For the text-containing cell, return its midpoint in [x, y] coordinate format. 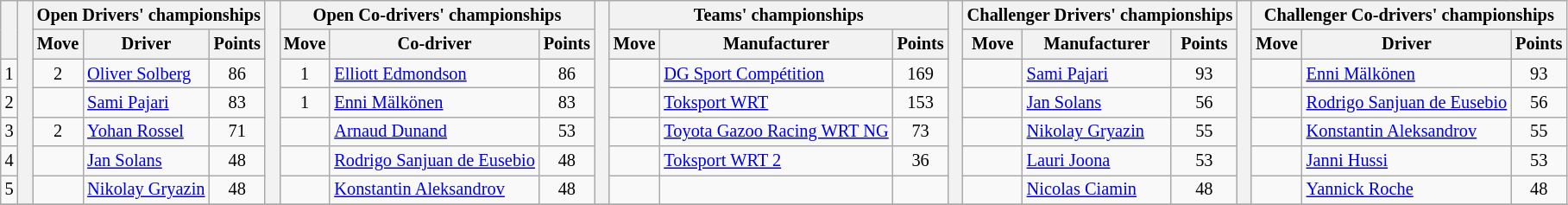
Toyota Gazoo Racing WRT NG [776, 131]
Open Co-drivers' championships [437, 15]
Challenger Drivers' championships [1099, 15]
169 [921, 74]
Open Drivers' championships [148, 15]
Lauri Joona [1098, 161]
Nicolas Ciamin [1098, 189]
Teams' championships [778, 15]
73 [921, 131]
153 [921, 102]
36 [921, 161]
Challenger Co-drivers' championships [1408, 15]
4 [9, 161]
Oliver Solberg [146, 74]
3 [9, 131]
Toksport WRT [776, 102]
71 [237, 131]
DG Sport Compétition [776, 74]
Co-driver [434, 44]
Toksport WRT 2 [776, 161]
Yannick Roche [1407, 189]
Elliott Edmondson [434, 74]
Arnaud Dunand [434, 131]
5 [9, 189]
Yohan Rossel [146, 131]
Janni Hussi [1407, 161]
